Scan for the cell matching the given text and deliver its (x, y) coordinate at center. 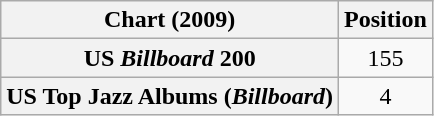
Chart (2009) (170, 20)
Position (386, 20)
US Top Jazz Albums (Billboard) (170, 96)
US Billboard 200 (170, 58)
4 (386, 96)
155 (386, 58)
